Scan for the cell matching the given text and deliver its (X, Y) coordinate at center. 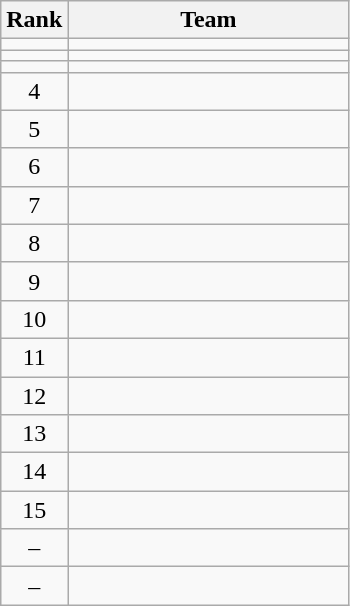
10 (34, 319)
Team (208, 20)
Rank (34, 20)
4 (34, 91)
14 (34, 472)
11 (34, 357)
13 (34, 434)
9 (34, 281)
6 (34, 167)
5 (34, 129)
8 (34, 243)
7 (34, 205)
15 (34, 510)
12 (34, 395)
